Locate the cell with the specified text and output its [x, y] center coordinate. 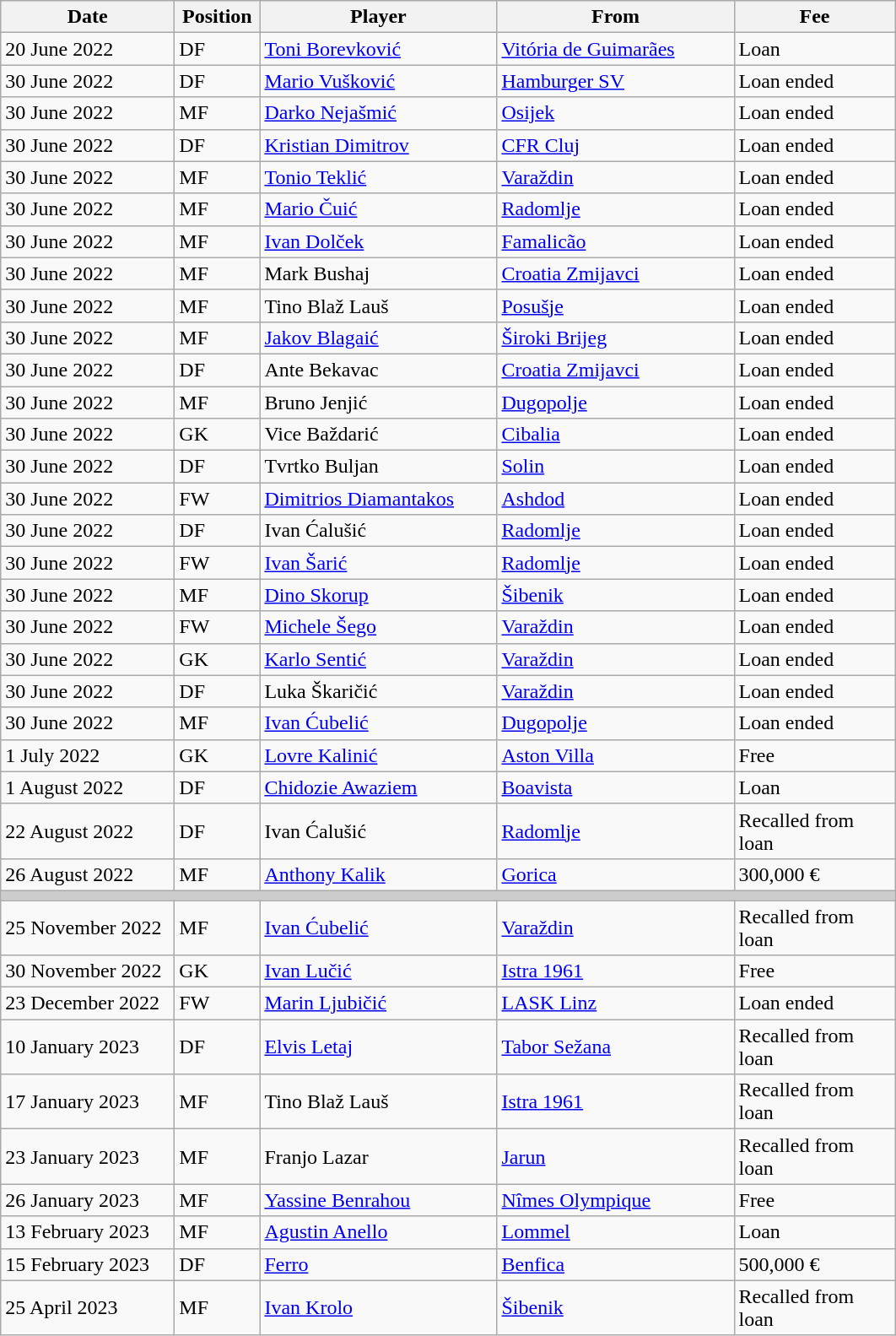
Aston Villa [616, 755]
Dino Skorup [378, 595]
Karlo Sentić [378, 659]
Chidozie Awaziem [378, 787]
Darko Nejašmić [378, 113]
17 January 2023 [88, 1102]
Marin Ljubičić [378, 1003]
Gorica [616, 874]
Player [378, 17]
Solin [616, 467]
Nîmes Olympique [616, 1200]
Yassine Benrahou [378, 1200]
Ante Bekavac [378, 370]
Cibalia [616, 435]
CFR Cluj [616, 145]
Osijek [616, 113]
Mark Bushaj [378, 273]
Mario Čuić [378, 209]
30 November 2022 [88, 971]
Lommel [616, 1232]
23 December 2022 [88, 1003]
Toni Borevković [378, 49]
Ivan Šarić [378, 563]
Jakov Blagaić [378, 338]
25 November 2022 [88, 927]
Elvis Letaj [378, 1047]
Benfica [616, 1264]
Date [88, 17]
Tvrtko Buljan [378, 467]
Ferro [378, 1264]
Position [218, 17]
Ivan Dolček [378, 241]
300,000 € [815, 874]
Tonio Teklić [378, 177]
1 August 2022 [88, 787]
Posušje [616, 306]
Bruno Jenjić [378, 403]
Lovre Kalinić [378, 755]
Boavista [616, 787]
Ivan Krolo [378, 1308]
26 August 2022 [88, 874]
Fee [815, 17]
26 January 2023 [88, 1200]
Michele Šego [378, 627]
Široki Brijeg [616, 338]
Luka Škaričić [378, 691]
23 January 2023 [88, 1156]
Kristian Dimitrov [378, 145]
Anthony Kalik [378, 874]
Famalicão [616, 241]
From [616, 17]
Jarun [616, 1156]
Ivan Lučić [378, 971]
LASK Linz [616, 1003]
Mario Vušković [378, 81]
20 June 2022 [88, 49]
22 August 2022 [88, 830]
15 February 2023 [88, 1264]
Vice Baždarić [378, 435]
500,000 € [815, 1264]
13 February 2023 [88, 1232]
Hamburger SV [616, 81]
Dimitrios Diamantakos [378, 499]
Ashdod [616, 499]
1 July 2022 [88, 755]
10 January 2023 [88, 1047]
25 April 2023 [88, 1308]
Tabor Sežana [616, 1047]
Franjo Lazar [378, 1156]
Vitória de Guimarães [616, 49]
Agustin Anello [378, 1232]
